Return the (x, y) coordinate for the center point of the cell that contains the specified text.  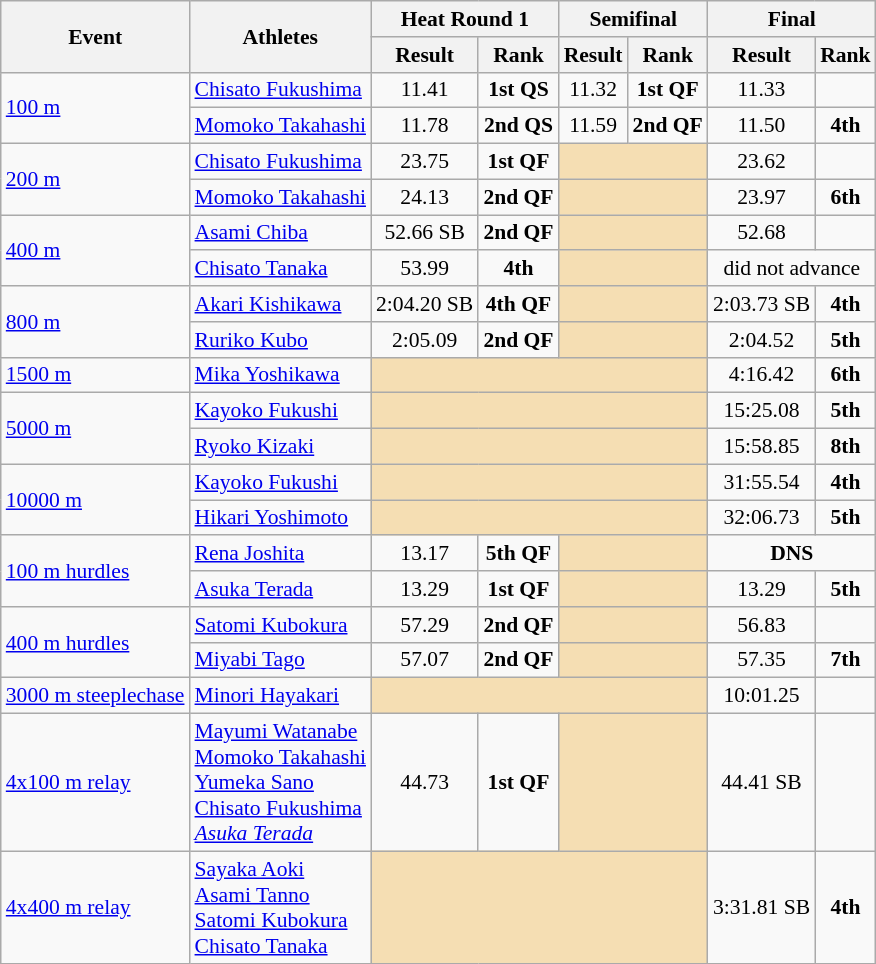
11.32 (594, 90)
2:04.20 SB (424, 304)
Event (96, 36)
52.66 SB (424, 233)
24.13 (424, 197)
23.97 (762, 197)
Miyabi Tago (281, 660)
Hikari Yoshimoto (281, 518)
Chisato Tanaka (281, 269)
10000 m (96, 500)
DNS (792, 554)
31:55.54 (762, 482)
11.78 (424, 126)
4:16.42 (762, 375)
Minori Hayakari (281, 696)
13.17 (424, 554)
1500 m (96, 375)
Athletes (281, 36)
15:58.85 (762, 447)
23.62 (762, 162)
Semifinal (634, 19)
52.68 (762, 233)
did not advance (792, 269)
53.99 (424, 269)
2:03.73 SB (762, 304)
32:06.73 (762, 518)
4th QF (518, 304)
400 m hurdles (96, 642)
2:05.09 (424, 340)
200 m (96, 180)
1st QS (518, 90)
Sayaka AokiAsami TannoSatomi KubokuraChisato Tanaka (281, 907)
4x100 m relay (96, 783)
3:31.81 SB (762, 907)
5000 m (96, 428)
44.41 SB (762, 783)
Rena Joshita (281, 554)
2nd QS (518, 126)
10:01.25 (762, 696)
Asuka Terada (281, 589)
100 m (96, 108)
Ruriko Kubo (281, 340)
3000 m steeplechase (96, 696)
Mika Yoshikawa (281, 375)
11.41 (424, 90)
2:04.52 (762, 340)
5th QF (518, 554)
Final (792, 19)
56.83 (762, 625)
4x400 m relay (96, 907)
Asami Chiba (281, 233)
Ryoko Kizaki (281, 447)
Mayumi WatanabeMomoko TakahashiYumeka SanoChisato FukushimaAsuka Terada (281, 783)
44.73 (424, 783)
7th (846, 660)
Satomi Kubokura (281, 625)
57.35 (762, 660)
400 m (96, 250)
8th (846, 447)
57.07 (424, 660)
800 m (96, 322)
11.59 (594, 126)
Heat Round 1 (465, 19)
57.29 (424, 625)
Akari Kishikawa (281, 304)
15:25.08 (762, 411)
11.33 (762, 90)
100 m hurdles (96, 572)
11.50 (762, 126)
23.75 (424, 162)
